Detect which cell encompasses the target text, then output its (x, y) center coordinate. 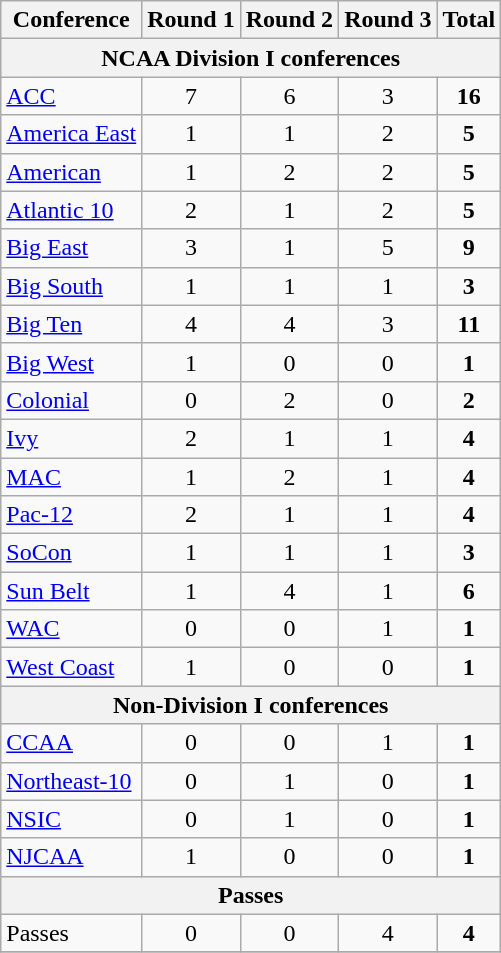
NSIC (72, 819)
American (72, 172)
Colonial (72, 400)
Atlantic 10 (72, 210)
MAC (72, 477)
CCAA (72, 743)
ACC (72, 96)
16 (469, 96)
Round 3 (388, 20)
Round 2 (289, 20)
7 (191, 96)
Sun Belt (72, 591)
Total (469, 20)
Ivy (72, 438)
Pac-12 (72, 515)
Round 1 (191, 20)
11 (469, 324)
Conference (72, 20)
Big Ten (72, 324)
SoCon (72, 553)
Big East (72, 248)
Big South (72, 286)
Non-Division I conferences (251, 705)
NCAA Division I conferences (251, 58)
NJCAA (72, 857)
West Coast (72, 667)
Big West (72, 362)
Northeast-10 (72, 781)
WAC (72, 629)
America East (72, 134)
9 (469, 248)
